Scan for the cell matching the given text and deliver its [X, Y] coordinate at center. 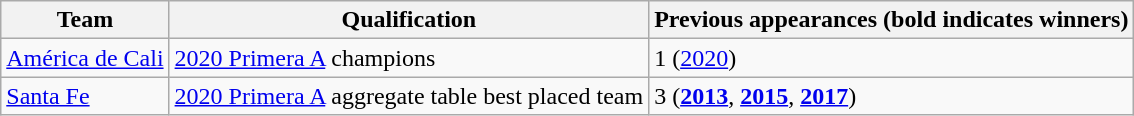
Team [85, 20]
1 (2020) [892, 58]
Previous appearances (bold indicates winners) [892, 20]
3 (2013, 2015, 2017) [892, 96]
Qualification [409, 20]
2020 Primera A champions [409, 58]
América de Cali [85, 58]
2020 Primera A aggregate table best placed team [409, 96]
Santa Fe [85, 96]
